For the text-containing cell, return its midpoint in (X, Y) coordinate format. 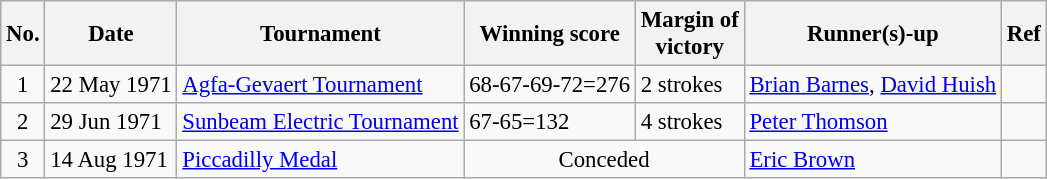
Peter Thomson (872, 122)
67-65=132 (550, 122)
14 Aug 1971 (111, 160)
2 strokes (690, 85)
Brian Barnes, David Huish (872, 85)
Runner(s)-up (872, 34)
Winning score (550, 34)
Piccadilly Medal (320, 160)
Agfa-Gevaert Tournament (320, 85)
29 Jun 1971 (111, 122)
Date (111, 34)
1 (23, 85)
Conceded (604, 160)
Eric Brown (872, 160)
No. (23, 34)
22 May 1971 (111, 85)
Ref (1024, 34)
Sunbeam Electric Tournament (320, 122)
2 (23, 122)
4 strokes (690, 122)
68-67-69-72=276 (550, 85)
Tournament (320, 34)
3 (23, 160)
Margin ofvictory (690, 34)
